Detect which cell encompasses the target text, then output its [x, y] center coordinate. 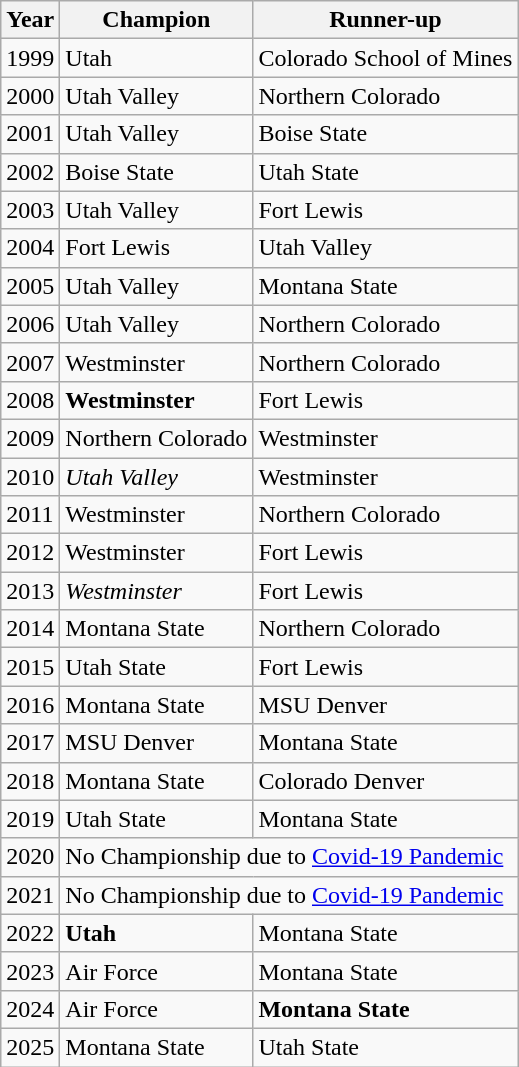
2000 [30, 96]
2009 [30, 438]
2024 [30, 1009]
2018 [30, 781]
2021 [30, 895]
2006 [30, 324]
2019 [30, 819]
2014 [30, 629]
2025 [30, 1047]
Colorado School of Mines [386, 58]
2023 [30, 971]
2005 [30, 286]
2001 [30, 134]
2011 [30, 515]
2002 [30, 172]
2008 [30, 400]
2016 [30, 705]
2004 [30, 248]
1999 [30, 58]
2020 [30, 857]
2010 [30, 477]
Year [30, 20]
Runner-up [386, 20]
2012 [30, 553]
2003 [30, 210]
2015 [30, 667]
2013 [30, 591]
2017 [30, 743]
Colorado Denver [386, 781]
2007 [30, 362]
2022 [30, 933]
Champion [156, 20]
